Capture the cell that displays the provided text and extract its [X, Y] central coordinate. 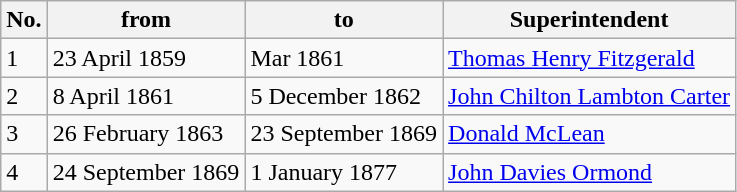
Mar 1861 [344, 58]
8 April 1861 [146, 96]
Superintendent [590, 20]
24 September 1869 [146, 172]
from [146, 20]
to [344, 20]
John Davies Ormond [590, 172]
5 December 1862 [344, 96]
Thomas Henry Fitzgerald [590, 58]
26 February 1863 [146, 134]
Donald McLean [590, 134]
23 April 1859 [146, 58]
1 January 1877 [344, 172]
3 [24, 134]
23 September 1869 [344, 134]
No. [24, 20]
4 [24, 172]
John Chilton Lambton Carter [590, 96]
2 [24, 96]
1 [24, 58]
